Find where the given text appears and provide that cell's center as (x, y) coordinate. 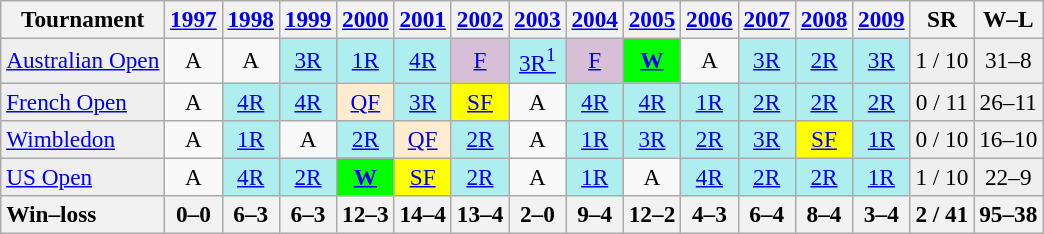
2008 (824, 19)
0 / 11 (942, 101)
6–4 (766, 214)
12–2 (652, 214)
0–0 (194, 214)
9–4 (594, 214)
2002 (480, 19)
4–3 (710, 214)
14–4 (422, 214)
31–8 (1008, 60)
95–38 (1008, 214)
2009 (882, 19)
2–0 (538, 214)
Wimbledon (83, 139)
SR (942, 19)
French Open (83, 101)
1999 (308, 19)
3R1 (538, 60)
1997 (194, 19)
2006 (710, 19)
8–4 (824, 214)
2000 (366, 19)
13–4 (480, 214)
2004 (594, 19)
Australian Open (83, 60)
2005 (652, 19)
W–L (1008, 19)
3–4 (882, 214)
2 / 41 (942, 214)
2001 (422, 19)
0 / 10 (942, 139)
16–10 (1008, 139)
2007 (766, 19)
12–3 (366, 214)
US Open (83, 177)
1998 (250, 19)
Tournament (83, 19)
2003 (538, 19)
Win–loss (83, 214)
26–11 (1008, 101)
22–9 (1008, 177)
